Capture the cell that displays the provided text and extract its (X, Y) central coordinate. 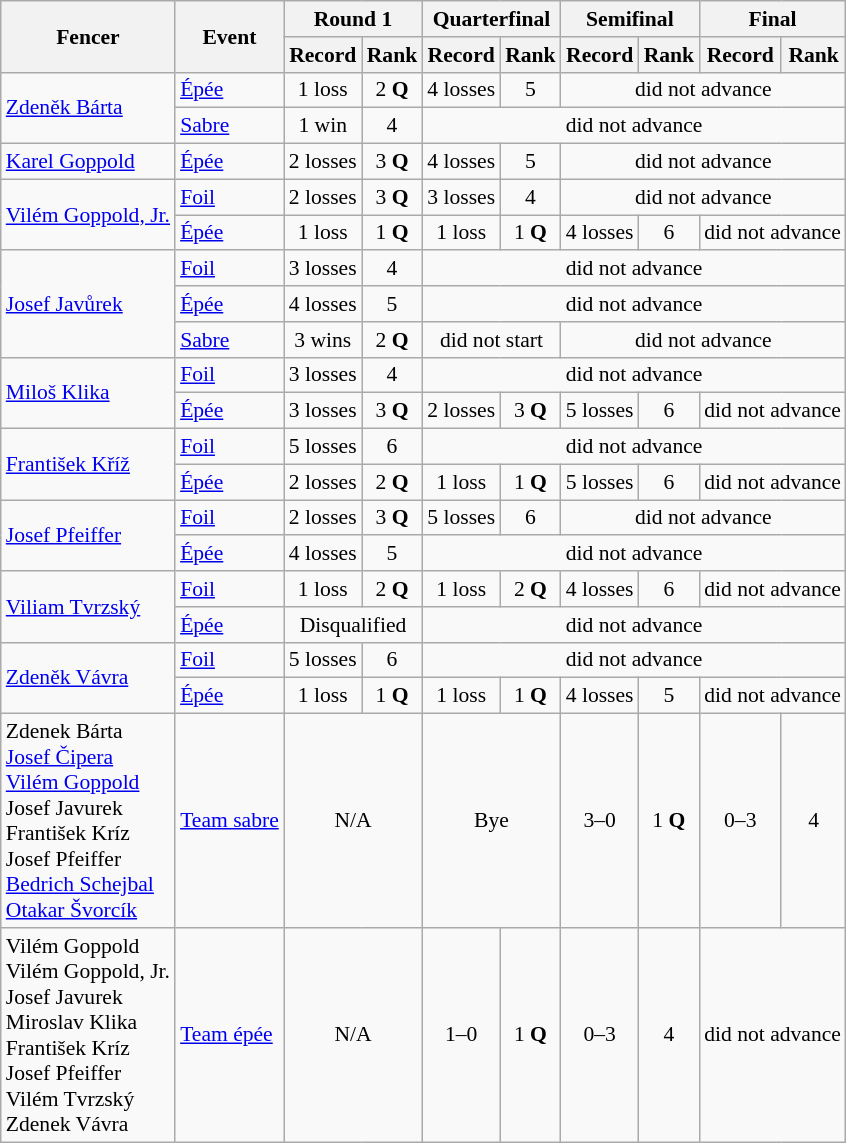
Team épée (230, 1035)
Zdenek Bárta Josef Čipera Vilém Goppold Josef Javurek František Kríz Josef Pfeiffer Bedrich Schejbal Otakar Švorcík (88, 821)
Viliam Tvrzský (88, 606)
Team sabre (230, 821)
Josef Javůrek (88, 304)
Quarterfinal (491, 19)
did not start (491, 340)
Miloš Klika (88, 392)
Vilém Goppold, Jr. (88, 214)
Vilém Goppold Vilém Goppold, Jr. Josef Javurek Miroslav Klika František Kríz Josef Pfeiffer Vilém Tvrzský Zdenek Vávra (88, 1035)
Zdeněk Vávra (88, 678)
Zdeněk Bárta (88, 108)
3 wins (323, 340)
1 win (323, 126)
Fencer (88, 36)
František Kříž (88, 464)
Semifinal (630, 19)
Round 1 (353, 19)
Final (772, 19)
1–0 (461, 1035)
Event (230, 36)
Josef Pfeiffer (88, 536)
Disqualified (353, 625)
3–0 (600, 821)
Bye (491, 821)
Karel Goppold (88, 162)
